For the text-containing cell, return its midpoint in (x, y) coordinate format. 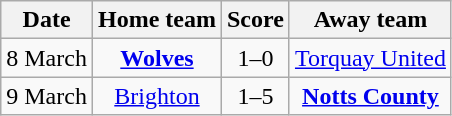
Brighton (156, 96)
Wolves (156, 58)
Score (255, 20)
Torquay United (370, 58)
8 March (47, 58)
1–5 (255, 96)
Notts County (370, 96)
Home team (156, 20)
9 March (47, 96)
Date (47, 20)
1–0 (255, 58)
Away team (370, 20)
